For the text-containing cell, return its midpoint in [x, y] coordinate format. 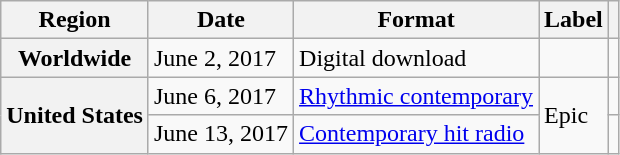
Label [574, 20]
Digital download [416, 58]
June 2, 2017 [220, 58]
Worldwide [75, 58]
Contemporary hit radio [416, 134]
United States [75, 115]
Epic [574, 115]
Region [75, 20]
Rhythmic contemporary [416, 96]
Format [416, 20]
June 13, 2017 [220, 134]
Date [220, 20]
June 6, 2017 [220, 96]
